Detect which cell encompasses the target text, then output its [x, y] center coordinate. 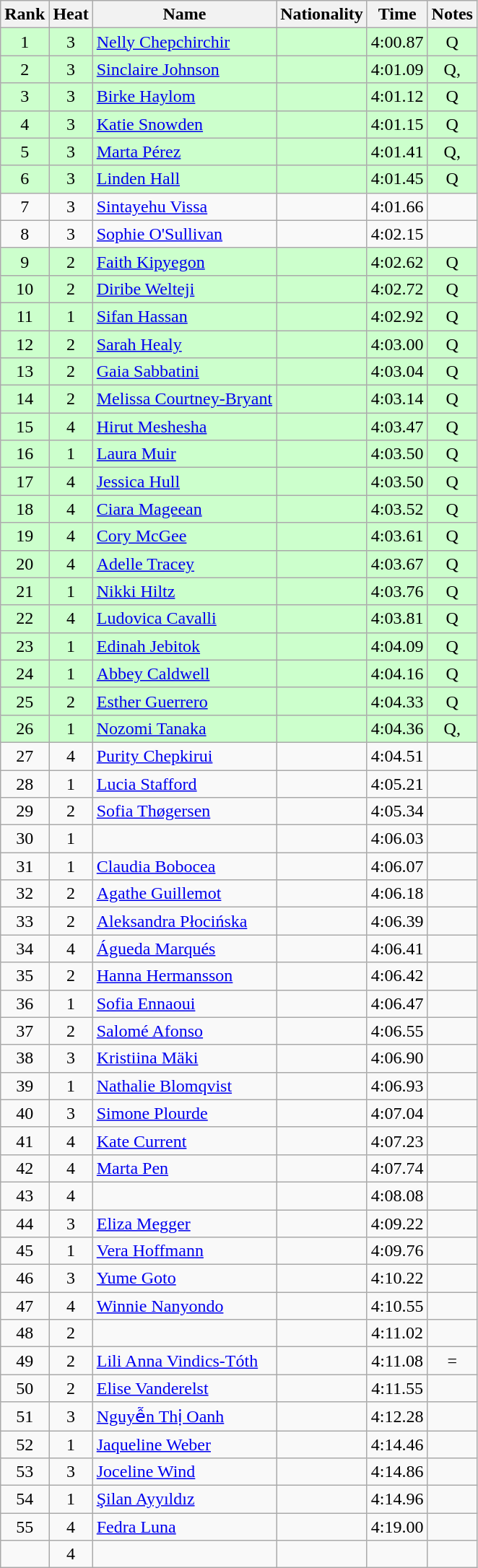
13 [25, 372]
34 [25, 949]
Ciara Mageean [184, 509]
44 [25, 1224]
23 [25, 646]
4:01.12 [397, 97]
Gaia Sabbatini [184, 372]
53 [25, 1472]
Heat [71, 14]
4:03.81 [397, 619]
Lili Anna Vindics-Tóth [184, 1361]
Joceline Wind [184, 1472]
22 [25, 619]
4:03.04 [397, 372]
12 [25, 344]
4:04.09 [397, 646]
4:05.34 [397, 811]
Salomé Afonso [184, 1031]
20 [25, 564]
4:03.67 [397, 564]
36 [25, 1003]
50 [25, 1388]
Edinah Jebitok [184, 646]
Diribe Welteji [184, 289]
4:08.08 [397, 1195]
4:05.21 [397, 783]
4:06.39 [397, 921]
4:07.23 [397, 1141]
Fedra Luna [184, 1527]
4:01.09 [397, 69]
10 [25, 289]
Abbey Caldwell [184, 674]
15 [25, 427]
4:04.51 [397, 756]
Marta Pérez [184, 152]
Claudia Bobocea [184, 866]
4:03.52 [397, 509]
= [452, 1361]
Yume Goto [184, 1279]
Vera Hoffmann [184, 1251]
Melissa Courtney-Bryant [184, 399]
4:03.76 [397, 591]
Eliza Megger [184, 1224]
39 [25, 1086]
18 [25, 509]
16 [25, 454]
47 [25, 1306]
32 [25, 894]
Simone Plourde [184, 1113]
4:10.55 [397, 1306]
46 [25, 1279]
8 [25, 234]
4:06.90 [397, 1058]
9 [25, 261]
4:02.62 [397, 261]
31 [25, 866]
4:11.55 [397, 1388]
Adelle Tracey [184, 564]
7 [25, 206]
4:03.47 [397, 427]
4:06.41 [397, 949]
Esther Guerrero [184, 701]
11 [25, 316]
Agathe Guillemot [184, 894]
4:09.22 [397, 1224]
Sinclaire Johnson [184, 69]
Laura Muir [184, 454]
Nozomi Tanaka [184, 728]
4:09.76 [397, 1251]
4:14.96 [397, 1499]
52 [25, 1445]
Nationality [322, 14]
4:06.18 [397, 894]
Linden Hall [184, 179]
27 [25, 756]
4:01.15 [397, 124]
4:06.47 [397, 1003]
4:02.72 [397, 289]
4:07.74 [397, 1168]
Notes [452, 14]
19 [25, 536]
37 [25, 1031]
Hirut Meshesha [184, 427]
Nelly Chepchirchir [184, 42]
Sintayehu Vissa [184, 206]
4:02.15 [397, 234]
24 [25, 674]
Ludovica Cavalli [184, 619]
4:04.36 [397, 728]
Sofia Thøgersen [184, 811]
6 [25, 179]
4:01.45 [397, 179]
Águeda Marqués [184, 949]
Name [184, 14]
42 [25, 1168]
25 [25, 701]
4:00.87 [397, 42]
4:04.16 [397, 674]
Marta Pen [184, 1168]
Birke Haylom [184, 97]
4:06.93 [397, 1086]
4:11.02 [397, 1333]
Cory McGee [184, 536]
4:06.42 [397, 976]
Kate Current [184, 1141]
Rank [25, 14]
40 [25, 1113]
Jessica Hull [184, 482]
54 [25, 1499]
49 [25, 1361]
55 [25, 1527]
Elise Vanderelst [184, 1388]
4:02.92 [397, 316]
Hanna Hermansson [184, 976]
Katie Snowden [184, 124]
4:03.00 [397, 344]
14 [25, 399]
4:03.14 [397, 399]
Jaqueline Weber [184, 1445]
21 [25, 591]
4:01.41 [397, 152]
26 [25, 728]
Nathalie Blomqvist [184, 1086]
4:12.28 [397, 1416]
45 [25, 1251]
4:03.61 [397, 536]
Time [397, 14]
Şilan Ayyıldız [184, 1499]
Sarah Healy [184, 344]
4:04.33 [397, 701]
Lucia Stafford [184, 783]
4:06.03 [397, 839]
4:14.46 [397, 1445]
Sophie O'Sullivan [184, 234]
4:06.55 [397, 1031]
35 [25, 976]
4:01.66 [397, 206]
4:19.00 [397, 1527]
Aleksandra Płocińska [184, 921]
48 [25, 1333]
43 [25, 1195]
Faith Kipyegon [184, 261]
41 [25, 1141]
33 [25, 921]
29 [25, 811]
4:07.04 [397, 1113]
Nguyễn Thị Oanh [184, 1416]
17 [25, 482]
51 [25, 1416]
Purity Chepkirui [184, 756]
4:06.07 [397, 866]
Winnie Nanyondo [184, 1306]
Kristiina Mäki [184, 1058]
Sifan Hassan [184, 316]
28 [25, 783]
38 [25, 1058]
4:10.22 [397, 1279]
30 [25, 839]
Nikki Hiltz [184, 591]
5 [25, 152]
4:11.08 [397, 1361]
Sofia Ennaoui [184, 1003]
4:14.86 [397, 1472]
